Determine the (X, Y) coordinate at the center of the cell enclosing the given text.  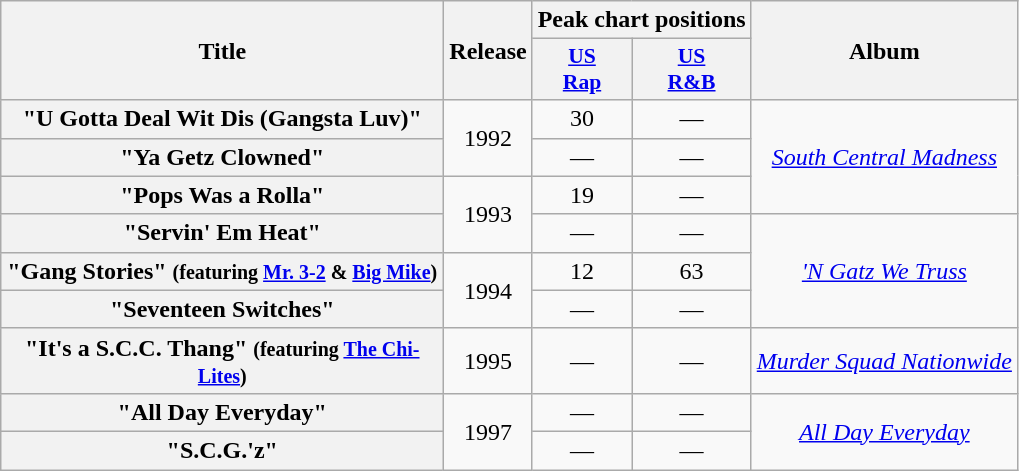
1995 (488, 360)
1994 (488, 290)
Title (222, 50)
12 (582, 271)
'N Gatz We Truss (884, 271)
1997 (488, 431)
"It's a S.C.C. Thang" (featuring The Chi-Lites) (222, 360)
"Pops Was a Rolla" (222, 195)
63 (692, 271)
1992 (488, 138)
Peak chart positions (642, 20)
"Servin' Em Heat" (222, 233)
Murder Squad Nationwide (884, 360)
All Day Everyday (884, 431)
USRap (582, 70)
"U Gotta Deal Wit Dis (Gangsta Luv)" (222, 119)
Album (884, 50)
"Seventeen Switches" (222, 309)
1993 (488, 214)
"Gang Stories" (featuring Mr. 3-2 & Big Mike) (222, 271)
South Central Madness (884, 157)
30 (582, 119)
USR&B (692, 70)
"All Day Everyday" (222, 412)
"S.C.G.'z" (222, 450)
19 (582, 195)
Release (488, 50)
"Ya Getz Clowned" (222, 157)
